Search for the cell housing the specified text and yield its (x, y) center coordinate. 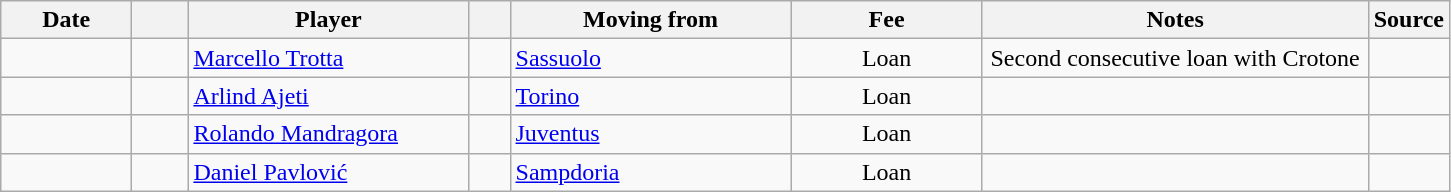
Rolando Mandragora (328, 134)
Juventus (650, 134)
Sampdoria (650, 172)
Torino (650, 96)
Notes (1175, 20)
Marcello Trotta (328, 58)
Source (1408, 20)
Arlind Ajeti (328, 96)
Moving from (650, 20)
Player (328, 20)
Daniel Pavlović (328, 172)
Fee (886, 20)
Second consecutive loan with Crotone (1175, 58)
Date (66, 20)
Sassuolo (650, 58)
